Find where the given text appears and provide that cell's center as (x, y) coordinate. 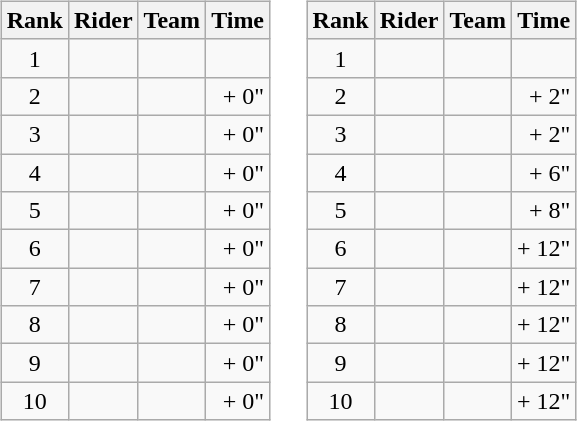
+ 8" (543, 211)
+ 6" (543, 173)
